Pinpoint the cell where the given text exists, returning its [x, y] midpoint coordinate. 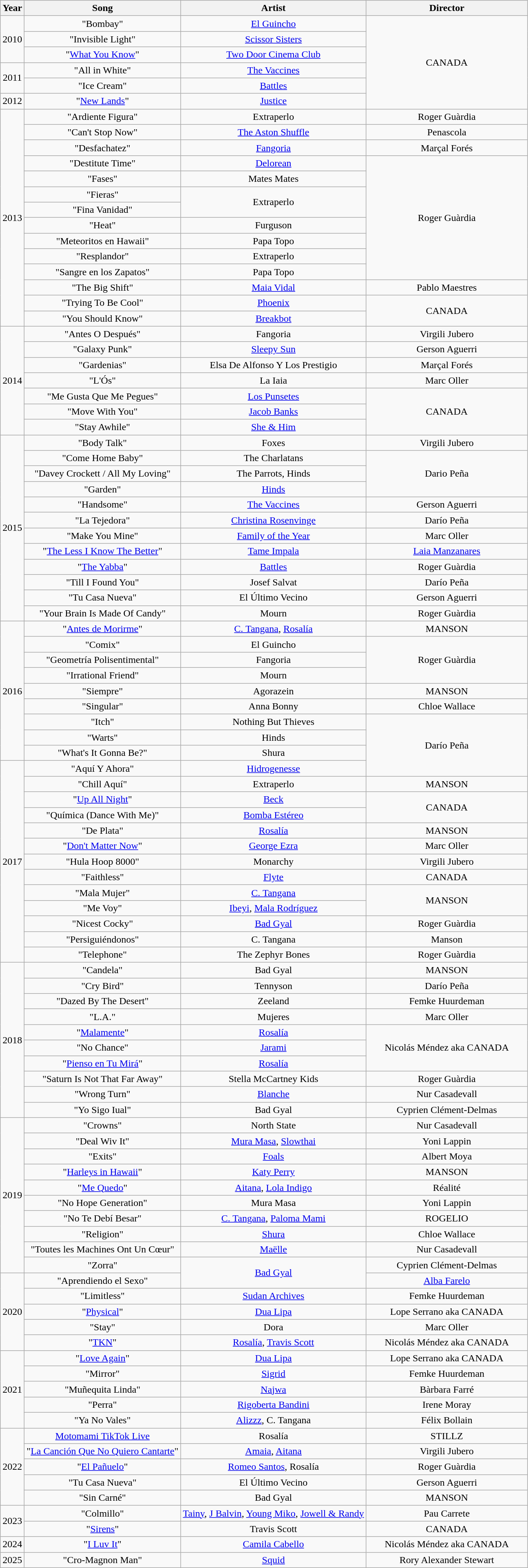
"What You Know" [103, 55]
"Itch" [103, 722]
2010 [12, 39]
2016 [12, 691]
Pau Carrete [447, 1513]
Blanche [273, 1094]
"Dazed By The Desert" [103, 1001]
Alizzz, C. Tangana [273, 1420]
"L.A." [103, 1017]
Mura Masa [273, 1203]
"Toutes les Machines Ont Un Cœur" [103, 1250]
2025 [12, 1560]
"Faithless" [103, 877]
"Yo Sigo Iual" [103, 1110]
"Singular" [103, 707]
"Stay" [103, 1327]
Foals [273, 1156]
"Aquí Y Ahora" [103, 769]
"Geometría Polisentimental" [103, 660]
Stella McCartney Kids [273, 1079]
"Nicest Cocky" [103, 923]
"Química (Dance With Me)" [103, 815]
Scissor Sisters [273, 39]
Rigoberta Bandini [273, 1405]
"Handsome" [103, 505]
"New Lands" [103, 101]
Travis Scott [273, 1529]
"Physical" [103, 1312]
Sleepy Sun [273, 349]
"Galaxy Punk" [103, 349]
Manson [447, 939]
"Heat" [103, 225]
Foxes [273, 442]
Amaia, Aitana [273, 1451]
Tennyson [273, 986]
"Candela" [103, 970]
Tainy, J Balvin, Young Miko, Jowell & Randy [273, 1513]
"Me Quedo" [103, 1188]
"All in White" [103, 70]
Family of the Year [273, 536]
La Iaia [273, 380]
Pablo Maestres [447, 287]
Zeeland [273, 1001]
Beck [273, 799]
"Irrational Friend" [103, 675]
Director [447, 8]
"Antes O Después" [103, 334]
"You Should Know" [103, 318]
"Zorra" [103, 1265]
"Resplandor" [103, 256]
Squid [273, 1560]
Artist [273, 8]
"Comix" [103, 644]
C. Tangana, Rosalía [273, 629]
"De Plata" [103, 830]
Sigrid [273, 1374]
Bomba Estéreo [273, 815]
Katy Perry [273, 1172]
2019 [12, 1195]
"Fina Vanidad" [103, 210]
"No Te Debí Besar" [103, 1219]
Song [103, 8]
STILLZ [447, 1435]
2022 [12, 1466]
"Can't Stop Now" [103, 132]
"Invisible Light" [103, 39]
"TKN" [103, 1343]
Réalité [447, 1188]
"Stay Awhile" [103, 427]
"Warts" [103, 738]
"Sangre en los Zapatos" [103, 272]
"I Luv It" [103, 1544]
"No Hope Generation" [103, 1203]
2013 [12, 218]
Najwa [273, 1389]
"Up All Night" [103, 799]
Los Punsetes [273, 396]
Hidrogenesse [273, 769]
"Malamente" [103, 1032]
Furguson [273, 225]
Delorean [273, 163]
ROGELIO [447, 1219]
The Charlatans [273, 458]
Motomami TikTok Live [103, 1435]
"Crowns" [103, 1125]
"Desfachatez" [103, 148]
"Meteoritos en Hawaii" [103, 241]
Justice [273, 101]
Bàrbara Farré [447, 1389]
Nothing But Thieves [273, 722]
Dora [273, 1327]
2024 [12, 1544]
The Aston Shuffle [273, 132]
"Don't Matter Now" [103, 846]
Two Door Cinema Club [273, 55]
"Gardenias" [103, 365]
"Wrong Turn" [103, 1094]
"Make You Mine" [103, 536]
Agorazein [273, 691]
"Come Home Baby" [103, 458]
Laia Manzanares [447, 551]
"La Tejedora" [103, 520]
"Religion" [103, 1234]
The Parrots, Hinds [273, 474]
Phoenix [273, 303]
"Perra" [103, 1405]
"Move With You" [103, 411]
"Me Gusta Que Me Pegues" [103, 396]
Jacob Banks [273, 411]
Ibeyi, Mala Rodríguez [273, 908]
"Mala Mujer" [103, 892]
"Hula Hoop 8000" [103, 861]
North State [273, 1125]
"El Pañuelo" [103, 1467]
"Ice Cream" [103, 86]
Elsa De Alfonso Y Los Prestigio [273, 365]
2018 [12, 1040]
Year [12, 8]
Mates Mates [273, 179]
"The Yabba" [103, 567]
"Davey Crockett / All My Loving" [103, 474]
2020 [12, 1312]
"What's It Gonna Be?" [103, 753]
Sudan Archives [273, 1296]
"Till I Found You" [103, 582]
Camila Cabello [273, 1544]
Alba Farelo [447, 1281]
Mura Masa, Slowthai [273, 1141]
Anna Bonny [273, 707]
"Pienso en Tu Mirá" [103, 1063]
"Love Again" [103, 1358]
Maia Vidal [273, 287]
Romeo Santos, Rosalía [273, 1467]
Félix Bollain [447, 1420]
"Fases" [103, 179]
Maëlle [273, 1250]
Monarchy [273, 861]
Albert Moya [447, 1156]
"The Less I Know The Better" [103, 551]
"Mirror" [103, 1374]
"No Chance" [103, 1048]
She & Him [273, 427]
"Aprendiendo el Sexo" [103, 1281]
"Saturn Is Not That Far Away" [103, 1079]
Tame Impala [273, 551]
"Telephone" [103, 955]
"Persiguiéndonos" [103, 939]
"Antes de Morirme" [103, 629]
"Fieras" [103, 194]
"Limitless" [103, 1296]
"Chill Aquí" [103, 784]
"Siempre" [103, 691]
Aitana, Lola Indigo [273, 1188]
Christina Rosenvinge [273, 520]
"Cry Bird" [103, 986]
"Garden" [103, 489]
"Bombay" [103, 24]
2017 [12, 862]
"Deal Wiv It" [103, 1141]
"Body Talk" [103, 442]
"Cro-Magnon Man" [103, 1560]
"Exits" [103, 1156]
Flyte [273, 877]
C. Tangana, Paloma Mami [273, 1219]
Josef Salvat [273, 582]
Dario Peña [447, 474]
"Sirens" [103, 1529]
2015 [12, 528]
"Me Voy" [103, 908]
2014 [12, 380]
"L'Ós" [103, 380]
"Ya No Vales" [103, 1420]
Irene Moray [447, 1405]
"Sin Carné" [103, 1498]
2023 [12, 1521]
2011 [12, 78]
"Harleys in Hawaii" [103, 1172]
"The Big Shift" [103, 287]
"Muñequita Linda" [103, 1389]
"Colmillo" [103, 1513]
"Destitute Time" [103, 163]
"Trying To Be Cool" [103, 303]
"La Canción Que No Quiero Cantarte" [103, 1451]
2021 [12, 1389]
George Ezra [273, 846]
The Zephyr Bones [273, 955]
"Ardiente Figura" [103, 117]
2012 [12, 101]
Breakbot [273, 318]
Penascola [447, 132]
Rory Alexander Stewart [447, 1560]
Jarami [273, 1048]
Mujeres [273, 1017]
"Your Brain Is Made Of Candy" [103, 613]
Rosalía, Travis Scott [273, 1343]
